Return (x, y) of the center of cell containing provided text 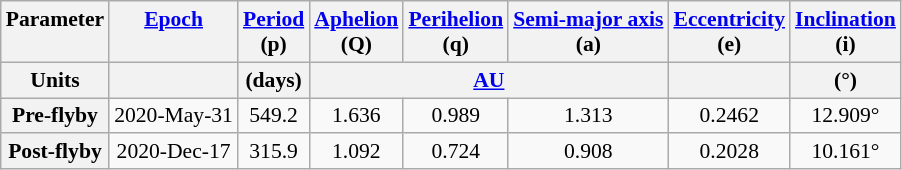
Units (55, 80)
Perihelion(q) (456, 32)
1.636 (356, 116)
(days) (274, 80)
315.9 (274, 152)
0.989 (456, 116)
Inclination(i) (846, 32)
2020-May-31 (174, 116)
Post-flyby (55, 152)
2020-Dec-17 (174, 152)
10.161° (846, 152)
1.313 (588, 116)
(°) (846, 80)
0.724 (456, 152)
12.909° (846, 116)
Aphelion(Q) (356, 32)
0.908 (588, 152)
Parameter (55, 32)
549.2 (274, 116)
Period(p) (274, 32)
Eccentricity(e) (729, 32)
1.092 (356, 152)
0.2462 (729, 116)
Epoch (174, 32)
0.2028 (729, 152)
AU (488, 80)
Semi-major axis(a) (588, 32)
Pre-flyby (55, 116)
